Scan for the cell matching the given text and deliver its (X, Y) coordinate at center. 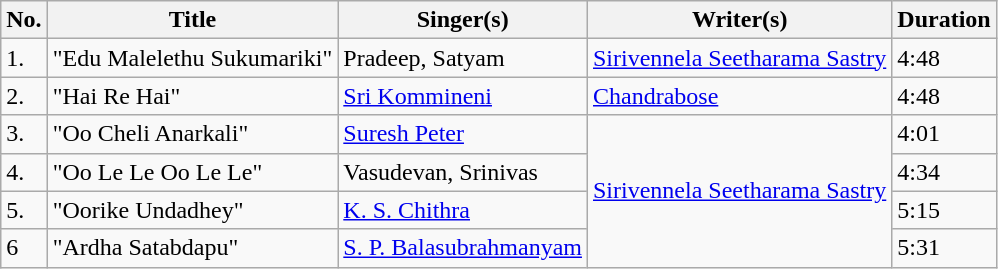
Singer(s) (463, 20)
Writer(s) (739, 20)
K. S. Chithra (463, 210)
1. (24, 58)
"Oo Cheli Anarkali" (192, 134)
"Oo Le Le Oo Le Le" (192, 172)
No. (24, 20)
Sri Kommineni (463, 96)
6 (24, 248)
Chandrabose (739, 96)
5:31 (944, 248)
2. (24, 96)
3. (24, 134)
Pradeep, Satyam (463, 58)
Title (192, 20)
Duration (944, 20)
Suresh Peter (463, 134)
"Edu Malelethu Sukumariki" (192, 58)
4:01 (944, 134)
5. (24, 210)
S. P. Balasubrahmanyam (463, 248)
5:15 (944, 210)
Vasudevan, Srinivas (463, 172)
4:34 (944, 172)
"Hai Re Hai" (192, 96)
"Ardha Satabdapu" (192, 248)
"Oorike Undadhey" (192, 210)
4. (24, 172)
